Detect which cell encompasses the target text, then output its [X, Y] center coordinate. 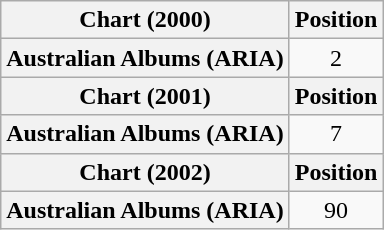
90 [336, 210]
7 [336, 134]
Chart (2000) [145, 20]
Chart (2001) [145, 96]
Chart (2002) [145, 172]
2 [336, 58]
